Identify which cell holds the provided text, then report its (x, y) central coordinate. 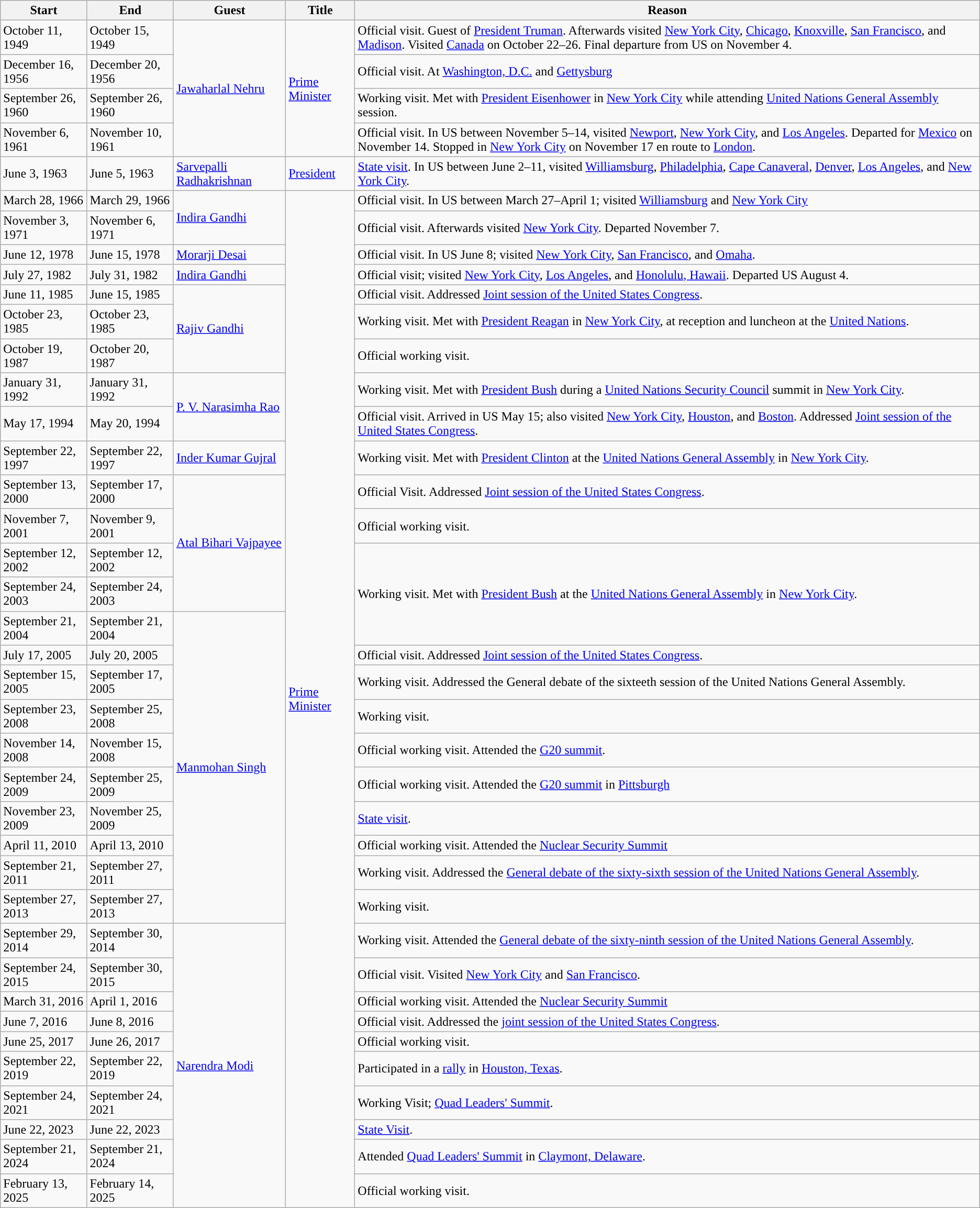
November 6, 1971 (130, 227)
March 29, 1966 (130, 201)
February 13, 2025 (44, 1191)
June 7, 2016 (44, 1022)
September 23, 2008 (44, 716)
Attended Quad Leaders' Summit in Claymont, Delaware. (667, 1156)
April 13, 2010 (130, 845)
March 31, 2016 (44, 1002)
June 3, 1963 (44, 174)
Official visit. Arrived in US May 15; also visited New York City, Houston, and Boston. Addressed Joint session of the United States Congress. (667, 424)
End (130, 10)
September 17, 2000 (130, 492)
December 20, 1956 (130, 71)
Official working visit. Attended the G20 summit in Pittsburgh (667, 784)
Official Visit. Addressed Joint session of the United States Congress. (667, 492)
Working visit. Attended the General debate of the sixty-ninth session of the United Nations General Assembly. (667, 940)
March 28, 1966 (44, 201)
Title (320, 10)
Official visit. Addressed the joint session of the United States Congress. (667, 1022)
September 15, 2005 (44, 682)
Working Visit; Quad Leaders' Summit. (667, 1103)
Working visit. Met with President Bush at the United Nations General Assembly in New York City. (667, 594)
September 13, 2000 (44, 492)
Start (44, 10)
Official visit. In US between March 27–April 1; visited Williamsburg and New York City (667, 201)
Official visit; visited New York City, Los Angeles, and Honolulu, Hawaii. Departed US August 4. (667, 274)
State Visit. (667, 1129)
P. V. Narasimha Rao (229, 407)
Official visit. Afterwards visited New York City. Departed November 7. (667, 227)
September 25, 2009 (130, 784)
July 27, 1982 (44, 274)
May 17, 1994 (44, 424)
President (320, 174)
September 17, 2005 (130, 682)
November 10, 1961 (130, 139)
September 24, 2015 (44, 975)
June 5, 1963 (130, 174)
Jawaharlal Nehru (229, 88)
Morarji Desai (229, 254)
June 8, 2016 (130, 1022)
November 14, 2008 (44, 750)
September 24, 2009 (44, 784)
State visit. In US between June 2–11, visited Williamsburg, Philadelphia, Cape Canaveral, Denver, Los Angeles, and New York City. (667, 174)
Working visit. Addressed the General debate of the sixty-sixth session of the United Nations General Assembly. (667, 872)
Official visit. Visited New York City and San Francisco. (667, 975)
Atal Bihari Vajpayee (229, 543)
April 11, 2010 (44, 845)
Sarvepalli Radhakrishnan (229, 174)
Working visit. Met with President Eisenhower in New York City while attending United Nations General Assembly session. (667, 106)
November 7, 2001 (44, 526)
Participated in a rally in Houston, Texas. (667, 1068)
May 20, 1994 (130, 424)
Working visit. Met with President Clinton at the United Nations General Assembly in New York City. (667, 458)
Reason (667, 10)
November 15, 2008 (130, 750)
June 15, 1985 (130, 294)
October 20, 1987 (130, 355)
June 26, 2017 (130, 1041)
July 31, 1982 (130, 274)
November 3, 1971 (44, 227)
September 29, 2014 (44, 940)
September 25, 2008 (130, 716)
Manmohan Singh (229, 768)
September 21, 2011 (44, 872)
Working visit. Addressed the General debate of the sixteeth session of the United Nations General Assembly. (667, 682)
June 15, 1978 (130, 254)
September 30, 2014 (130, 940)
Narendra Modi (229, 1066)
October 19, 1987 (44, 355)
April 1, 2016 (130, 1002)
Official visit. At Washington, D.C. and Gettysburg (667, 71)
Official visit. In US June 8; visited New York City, San Francisco, and Omaha. (667, 254)
June 25, 2017 (44, 1041)
December 16, 1956 (44, 71)
Working visit. Met with President Bush during a United Nations Security Council summit in New York City. (667, 390)
Official working visit. Attended the G20 summit. (667, 750)
June 11, 1985 (44, 294)
State visit. (667, 818)
February 14, 2025 (130, 1191)
September 30, 2015 (130, 975)
November 23, 2009 (44, 818)
Working visit. Met with President Reagan in New York City, at reception and luncheon at the United Nations. (667, 322)
November 9, 2001 (130, 526)
September 27, 2011 (130, 872)
July 17, 2005 (44, 655)
Inder Kumar Gujral (229, 458)
October 15, 1949 (130, 38)
July 20, 2005 (130, 655)
Rajiv Gandhi (229, 328)
June 12, 1978 (44, 254)
Guest (229, 10)
November 6, 1961 (44, 139)
November 25, 2009 (130, 818)
October 11, 1949 (44, 38)
